Pinpoint the cell where the given text exists, returning its (X, Y) midpoint coordinate. 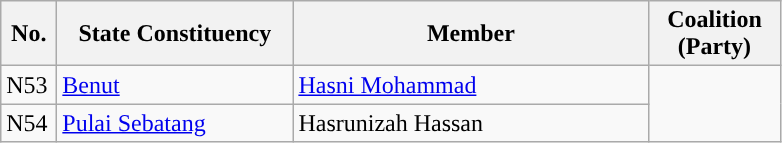
N53 (29, 85)
Pulai Sebatang (175, 123)
Benut (175, 85)
Coalition (Party) (714, 34)
Member (471, 34)
Hasni Mohammad (471, 85)
No. (29, 34)
N54 (29, 123)
Hasrunizah Hassan (471, 123)
State Constituency (175, 34)
